From the cell containing the given text, extract its center point as (X, Y) coordinate. 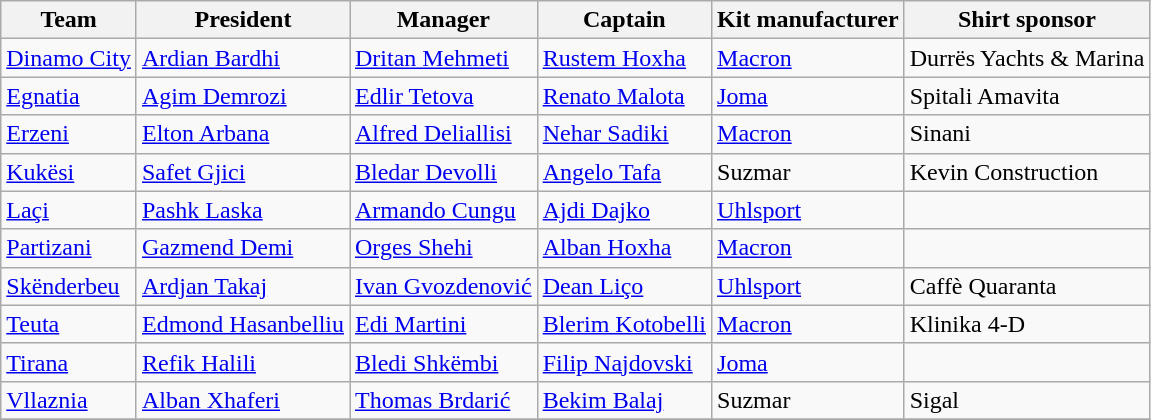
Nehar Sadiki (624, 134)
Dinamo City (69, 58)
Agim Demrozi (242, 96)
Teuta (69, 324)
Filip Najdovski (624, 362)
Blerim Kotobelli (624, 324)
Shirt sponsor (1027, 20)
Laçi (69, 210)
Kevin Construction (1027, 172)
Kukësi (69, 172)
Dean Liço (624, 286)
Erzeni (69, 134)
Orges Shehi (444, 248)
Manager (444, 20)
Gazmend Demi (242, 248)
Sigal (1027, 400)
Bledar Devolli (444, 172)
Bekim Balaj (624, 400)
Alban Hoxha (624, 248)
Armando Cungu (444, 210)
Captain (624, 20)
Angelo Tafa (624, 172)
Sinani (1027, 134)
Caffè Quaranta (1027, 286)
Bledi Shkëmbi (444, 362)
Ajdi Dajko (624, 210)
Dritan Mehmeti (444, 58)
Ardjan Takaj (242, 286)
Skënderbeu (69, 286)
Ardian Bardhi (242, 58)
Partizani (69, 248)
Ivan Gvozdenović (444, 286)
Egnatia (69, 96)
Team (69, 20)
Rustem Hoxha (624, 58)
Durrës Yachts & Marina (1027, 58)
Pashk Laska (242, 210)
Elton Arbana (242, 134)
Edmond Hasanbelliu (242, 324)
Refik Halili (242, 362)
Klinika 4-D (1027, 324)
Safet Gjici (242, 172)
Edi Martini (444, 324)
Spitali Amavita (1027, 96)
Vllaznia (69, 400)
Thomas Brdarić (444, 400)
Kit manufacturer (808, 20)
Edlir Tetova (444, 96)
Alban Xhaferi (242, 400)
President (242, 20)
Tirana (69, 362)
Renato Malota (624, 96)
Alfred Deliallisi (444, 134)
